Scan for the cell matching the given text and deliver its (x, y) coordinate at center. 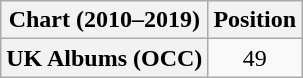
Chart (2010–2019) (104, 20)
49 (255, 58)
Position (255, 20)
UK Albums (OCC) (104, 58)
